Locate the cell with the specified text and output its (x, y) center coordinate. 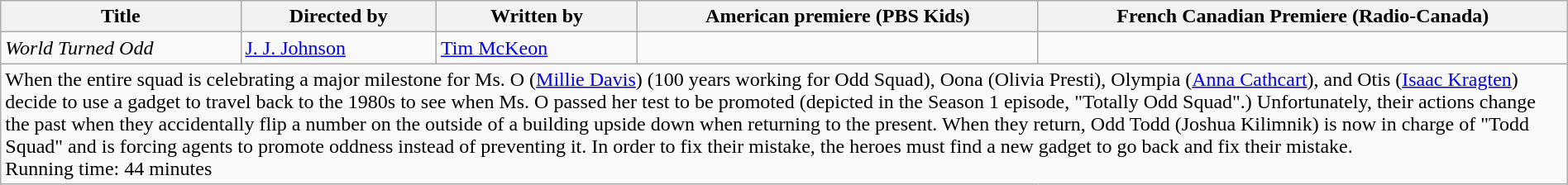
Written by (536, 17)
Tim McKeon (536, 48)
J. J. Johnson (338, 48)
Title (121, 17)
World Turned Odd (121, 48)
French Canadian Premiere (Radio-Canada) (1303, 17)
Directed by (338, 17)
American premiere (PBS Kids) (837, 17)
